From the cell containing the given text, extract its center point as [x, y] coordinate. 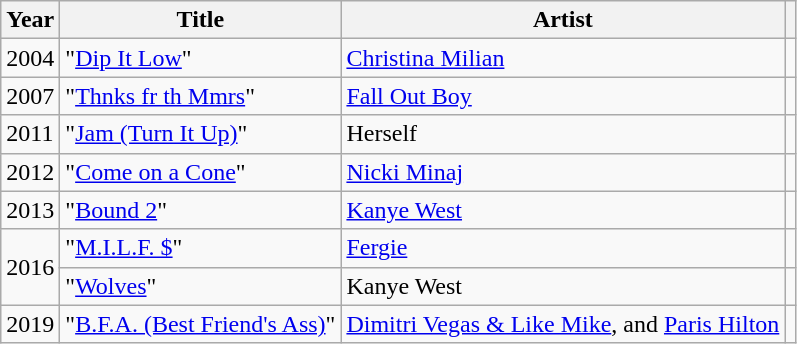
"M.I.L.F. $" [200, 248]
2016 [30, 267]
Nicki Minaj [563, 172]
Title [200, 20]
"Jam (Turn It Up)" [200, 134]
2007 [30, 96]
2019 [30, 324]
"Wolves" [200, 286]
Year [30, 20]
2011 [30, 134]
2004 [30, 58]
Fall Out Boy [563, 96]
"Thnks fr th Mmrs" [200, 96]
Artist [563, 20]
Fergie [563, 248]
2013 [30, 210]
Dimitri Vegas & Like Mike, and Paris Hilton [563, 324]
Herself [563, 134]
"B.F.A. (Best Friend's Ass)" [200, 324]
"Come on a Cone" [200, 172]
"Dip It Low" [200, 58]
"Bound 2" [200, 210]
Christina Milian [563, 58]
2012 [30, 172]
